From the cell containing the given text, extract its center point as [x, y] coordinate. 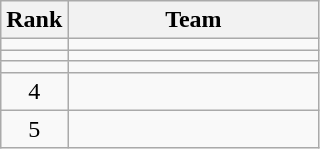
Team [194, 20]
Rank [34, 20]
4 [34, 91]
5 [34, 129]
